Pinpoint the cell where the given text exists, returning its [X, Y] midpoint coordinate. 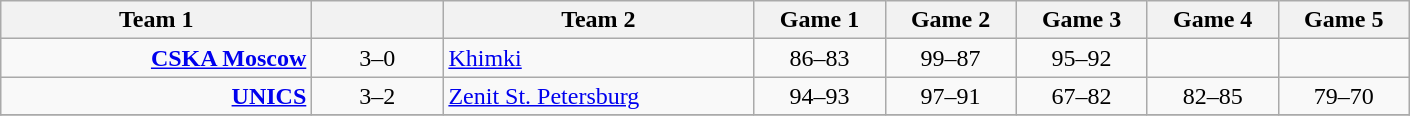
UNICS [156, 96]
99–87 [950, 58]
Team 1 [156, 20]
Khimki [598, 58]
97–91 [950, 96]
79–70 [1344, 96]
Game 1 [820, 20]
Team 2 [598, 20]
3–0 [378, 58]
67–82 [1082, 96]
Game 5 [1344, 20]
3–2 [378, 96]
Game 4 [1212, 20]
95–92 [1082, 58]
94–93 [820, 96]
Zenit St. Petersburg [598, 96]
86–83 [820, 58]
82–85 [1212, 96]
Game 3 [1082, 20]
Game 2 [950, 20]
CSKA Moscow [156, 58]
